Pinpoint the cell where the given text exists, returning its (x, y) midpoint coordinate. 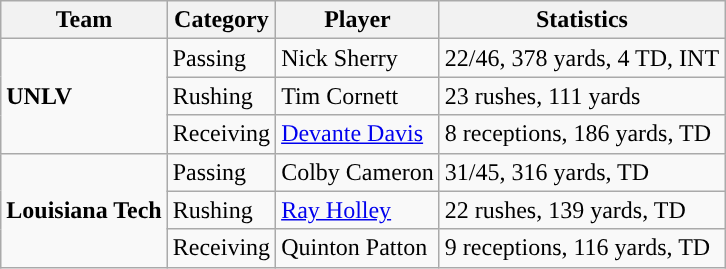
Tim Cornett (358, 96)
22 rushes, 139 yards, TD (582, 210)
UNLV (84, 96)
Ray Holley (358, 210)
31/45, 316 yards, TD (582, 172)
8 receptions, 186 yards, TD (582, 134)
Category (221, 20)
Player (358, 20)
9 receptions, 116 yards, TD (582, 248)
Nick Sherry (358, 58)
Statistics (582, 20)
23 rushes, 111 yards (582, 96)
22/46, 378 yards, 4 TD, INT (582, 58)
Devante Davis (358, 134)
Team (84, 20)
Louisiana Tech (84, 210)
Colby Cameron (358, 172)
Quinton Patton (358, 248)
